Identify which cell holds the provided text, then report its (x, y) central coordinate. 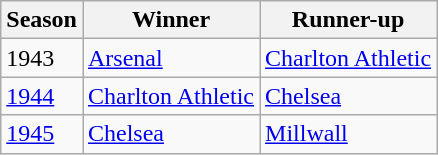
1943 (42, 58)
Runner-up (348, 20)
Season (42, 20)
Arsenal (170, 58)
1944 (42, 96)
1945 (42, 134)
Millwall (348, 134)
Winner (170, 20)
